Return the (x, y) coordinate for the center point of the cell that contains the specified text.  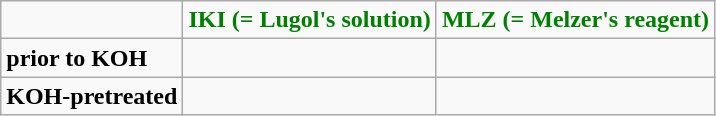
prior to KOH (92, 58)
KOH-pretreated (92, 96)
MLZ (= Melzer's reagent) (575, 20)
IKI (= Lugol's solution) (310, 20)
